Scan for the cell matching the given text and deliver its [x, y] coordinate at center. 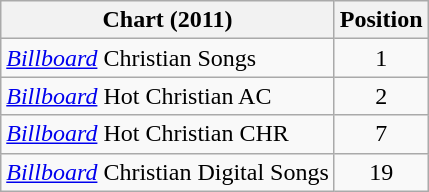
Billboard Christian Songs [168, 58]
Position [381, 20]
1 [381, 58]
Billboard Christian Digital Songs [168, 172]
Chart (2011) [168, 20]
Billboard Hot Christian CHR [168, 134]
7 [381, 134]
Billboard Hot Christian AC [168, 96]
2 [381, 96]
19 [381, 172]
